Detect which cell encompasses the target text, then output its (X, Y) center coordinate. 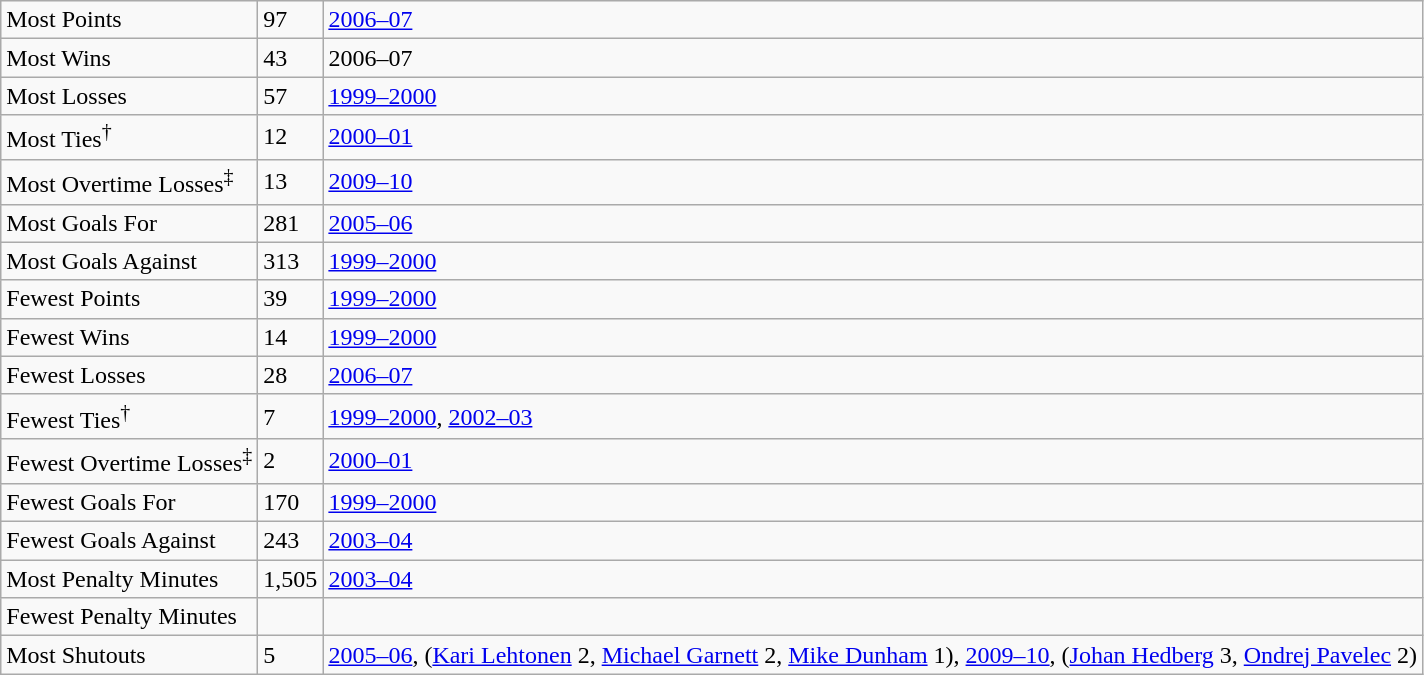
Fewest Penalty Minutes (130, 617)
243 (290, 541)
Most Penalty Minutes (130, 579)
Fewest Ties† (130, 416)
12 (290, 138)
57 (290, 96)
39 (290, 299)
Fewest Wins (130, 337)
13 (290, 182)
Fewest Points (130, 299)
1,505 (290, 579)
Fewest Goals Against (130, 541)
2009–10 (873, 182)
Most Wins (130, 58)
43 (290, 58)
28 (290, 375)
Most Losses (130, 96)
1999–2000, 2002–03 (873, 416)
Most Goals Against (130, 261)
313 (290, 261)
14 (290, 337)
Most Overtime Losses‡ (130, 182)
2005–06, (Kari Lehtonen 2, Michael Garnett 2, Mike Dunham 1), 2009–10, (Johan Hedberg 3, Ondrej Pavelec 2) (873, 655)
2005–06 (873, 223)
Fewest Goals For (130, 502)
Fewest Overtime Losses‡ (130, 462)
Most Points (130, 20)
7 (290, 416)
Most Goals For (130, 223)
97 (290, 20)
281 (290, 223)
170 (290, 502)
5 (290, 655)
Most Shutouts (130, 655)
2 (290, 462)
Fewest Losses (130, 375)
Most Ties† (130, 138)
